Output the [x, y] coordinate of the center of the cell containing the given text.  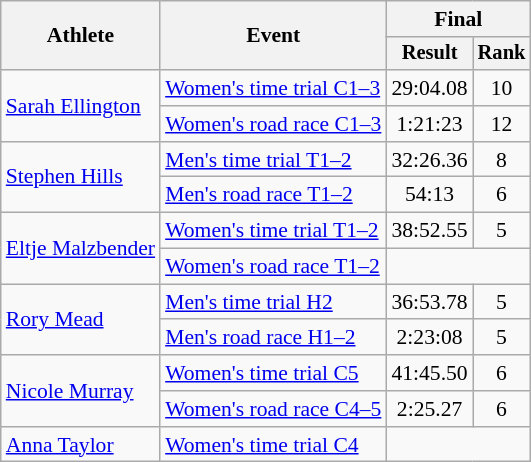
10 [502, 88]
8 [502, 160]
Women's road race T1–2 [273, 267]
29:04.08 [429, 88]
54:13 [429, 195]
Women's time trial C1–3 [273, 88]
Men's road race H1–2 [273, 338]
32:26.36 [429, 160]
1:21:23 [429, 124]
Rank [502, 54]
Men's time trial H2 [273, 302]
2:25.27 [429, 409]
Eltje Malzbender [80, 248]
Nicole Murray [80, 390]
Rory Mead [80, 320]
38:52.55 [429, 231]
Men's time trial T1–2 [273, 160]
Women's time trial T1–2 [273, 231]
Women's time trial C5 [273, 373]
Athlete [80, 36]
36:53.78 [429, 302]
Women's road race C1–3 [273, 124]
Sarah Ellington [80, 106]
Men's road race T1–2 [273, 195]
Result [429, 54]
Women's road race C4–5 [273, 409]
2:23:08 [429, 338]
Event [273, 36]
12 [502, 124]
41:45.50 [429, 373]
Final [458, 19]
Stephen Hills [80, 178]
